From the cell containing the given text, extract its center point as (X, Y) coordinate. 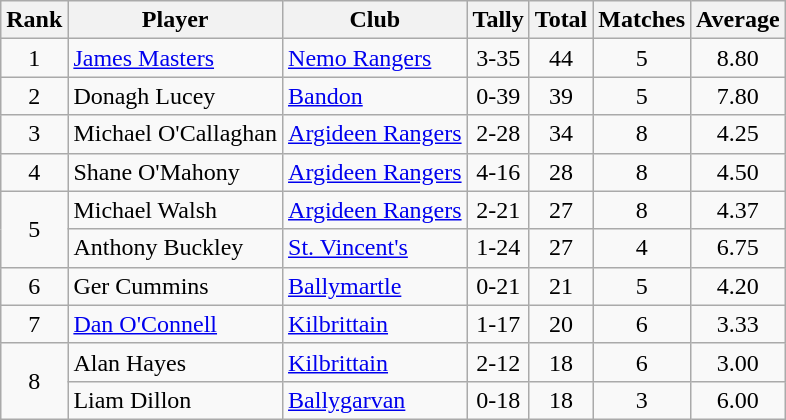
4.20 (738, 286)
8.80 (738, 58)
0-18 (498, 400)
7.80 (738, 96)
0-21 (498, 286)
4.37 (738, 210)
Ballymartle (376, 286)
2-28 (498, 134)
6.75 (738, 248)
Rank (34, 20)
Donagh Lucey (176, 96)
28 (561, 172)
James Masters (176, 58)
Liam Dillon (176, 400)
20 (561, 324)
1-24 (498, 248)
Anthony Buckley (176, 248)
Ballygarvan (376, 400)
Dan O'Connell (176, 324)
3-35 (498, 58)
Matches (642, 20)
44 (561, 58)
0-39 (498, 96)
2-12 (498, 362)
Michael Walsh (176, 210)
34 (561, 134)
Nemo Rangers (376, 58)
Ger Cummins (176, 286)
21 (561, 286)
7 (34, 324)
1 (34, 58)
Shane O'Mahony (176, 172)
1-17 (498, 324)
St. Vincent's (376, 248)
4-16 (498, 172)
3.00 (738, 362)
4.50 (738, 172)
Bandon (376, 96)
6.00 (738, 400)
Club (376, 20)
Tally (498, 20)
Average (738, 20)
2 (34, 96)
Alan Hayes (176, 362)
Total (561, 20)
Michael O'Callaghan (176, 134)
2-21 (498, 210)
4.25 (738, 134)
Player (176, 20)
39 (561, 96)
3.33 (738, 324)
